Identify which cell holds the provided text, then report its (x, y) central coordinate. 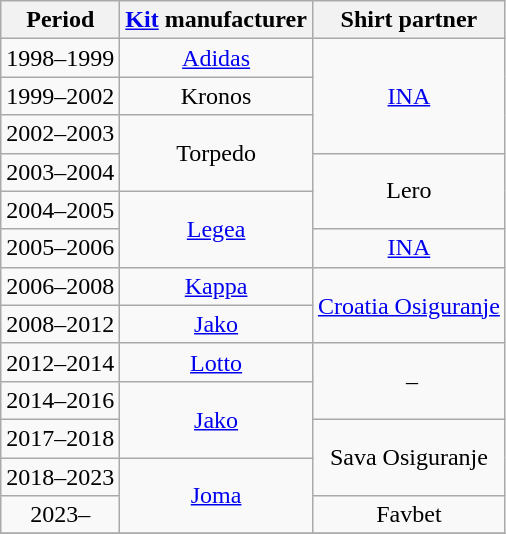
2006–2008 (60, 286)
Croatia Osiguranje (408, 305)
Torpedo (216, 153)
Legea (216, 229)
2018–2023 (60, 477)
Period (60, 20)
2012–2014 (60, 362)
Adidas (216, 58)
Lotto (216, 362)
Shirt partner (408, 20)
Kronos (216, 96)
Kappa (216, 286)
Sava Osiguranje (408, 457)
Lero (408, 191)
2014–2016 (60, 400)
2017–2018 (60, 438)
1998–1999 (60, 58)
2008–2012 (60, 324)
2003–2004 (60, 172)
Favbet (408, 515)
2004–2005 (60, 210)
2005–2006 (60, 248)
1999–2002 (60, 96)
Joma (216, 496)
2023– (60, 515)
2002–2003 (60, 134)
– (408, 381)
Kit manufacturer (216, 20)
